Capture the cell that displays the provided text and extract its [X, Y] central coordinate. 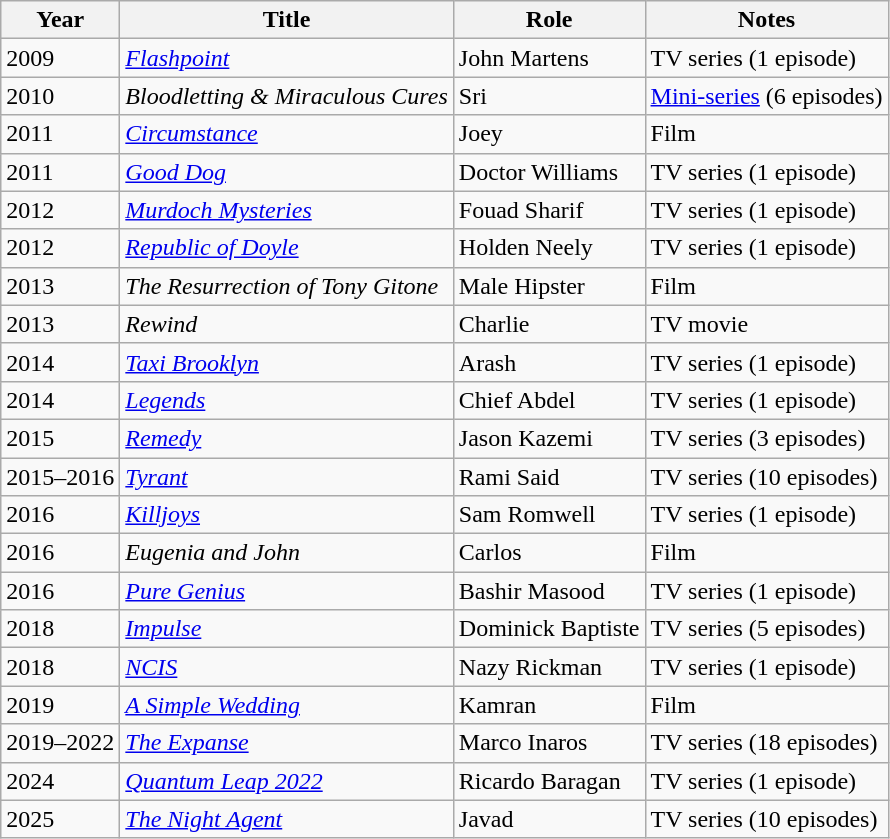
Quantum Leap 2022 [286, 781]
Carlos [549, 553]
Year [60, 20]
NCIS [286, 667]
Rami Said [549, 477]
The Expanse [286, 743]
Ricardo Baragan [549, 781]
Sri [549, 96]
2015–2016 [60, 477]
Notes [766, 20]
The Night Agent [286, 819]
Javad [549, 819]
Nazy Rickman [549, 667]
The Resurrection of Tony Gitone [286, 286]
Title [286, 20]
Republic of Doyle [286, 248]
Holden Neely [549, 248]
Chief Abdel [549, 400]
Arash [549, 362]
Rewind [286, 324]
Legends [286, 400]
Dominick Baptiste [549, 629]
2010 [60, 96]
Pure Genius [286, 591]
TV series (3 episodes) [766, 438]
Tyrant [286, 477]
Remedy [286, 438]
Role [549, 20]
2019–2022 [60, 743]
Jason Kazemi [549, 438]
Murdoch Mysteries [286, 210]
Joey [549, 134]
Eugenia and John [286, 553]
2015 [60, 438]
Bashir Masood [549, 591]
Good Dog [286, 172]
Flashpoint [286, 58]
TV series (5 episodes) [766, 629]
Doctor Williams [549, 172]
A Simple Wedding [286, 705]
2024 [60, 781]
TV movie [766, 324]
Charlie [549, 324]
Male Hipster [549, 286]
Sam Romwell [549, 515]
TV series (18 episodes) [766, 743]
Mini-series (6 episodes) [766, 96]
Circumstance [286, 134]
2019 [60, 705]
Marco Inaros [549, 743]
Kamran [549, 705]
Bloodletting & Miraculous Cures [286, 96]
Killjoys [286, 515]
2009 [60, 58]
John Martens [549, 58]
2025 [60, 819]
Fouad Sharif [549, 210]
Impulse [286, 629]
Taxi Brooklyn [286, 362]
